Scan for the cell matching the given text and deliver its (x, y) coordinate at center. 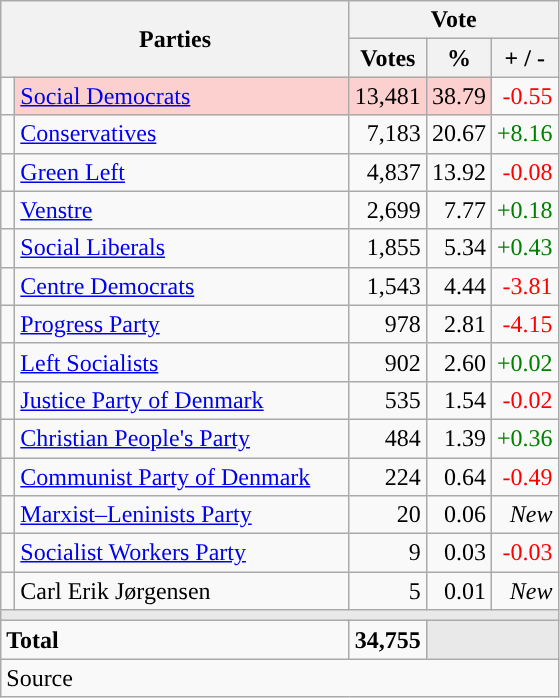
Marxist–Leninists Party (182, 515)
Venstre (182, 210)
Christian People's Party (182, 438)
535 (388, 400)
0.64 (458, 477)
Centre Democrats (182, 286)
2,699 (388, 210)
Parties (176, 39)
Socialist Workers Party (182, 553)
-0.02 (524, 400)
13,481 (388, 96)
7,183 (388, 134)
9 (388, 553)
+ / - (524, 58)
-0.03 (524, 553)
0.06 (458, 515)
4,837 (388, 172)
2.81 (458, 324)
Total (176, 640)
+0.02 (524, 362)
Green Left (182, 172)
0.01 (458, 591)
-0.08 (524, 172)
0.03 (458, 553)
5.34 (458, 248)
+0.36 (524, 438)
Communist Party of Denmark (182, 477)
Social Liberals (182, 248)
20.67 (458, 134)
Left Socialists (182, 362)
+0.18 (524, 210)
2.60 (458, 362)
Vote (454, 20)
Justice Party of Denmark (182, 400)
1,855 (388, 248)
34,755 (388, 640)
Conservatives (182, 134)
1.54 (458, 400)
+0.43 (524, 248)
20 (388, 515)
Carl Erik Jørgensen (182, 591)
1.39 (458, 438)
13.92 (458, 172)
978 (388, 324)
-0.49 (524, 477)
38.79 (458, 96)
7.77 (458, 210)
4.44 (458, 286)
224 (388, 477)
484 (388, 438)
902 (388, 362)
1,543 (388, 286)
+8.16 (524, 134)
Votes (388, 58)
5 (388, 591)
Source (280, 678)
-4.15 (524, 324)
-3.81 (524, 286)
-0.55 (524, 96)
Social Democrats (182, 96)
Progress Party (182, 324)
% (458, 58)
